Pinpoint the cell where the given text exists, returning its (X, Y) midpoint coordinate. 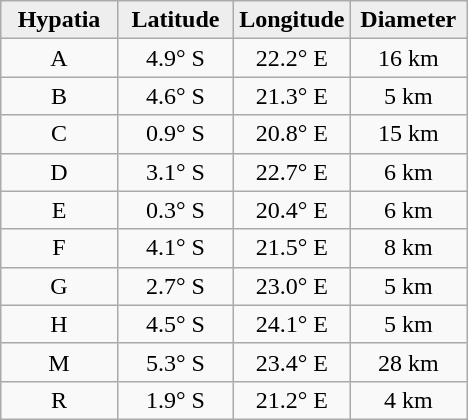
B (59, 96)
D (59, 172)
4.1° S (175, 248)
5.3° S (175, 362)
16 km (408, 58)
24.1° E (292, 324)
Latitude (175, 20)
0.9° S (175, 134)
E (59, 210)
M (59, 362)
3.1° S (175, 172)
20.4° E (292, 210)
21.5° E (292, 248)
G (59, 286)
Diameter (408, 20)
28 km (408, 362)
8 km (408, 248)
15 km (408, 134)
22.7° E (292, 172)
4.6° S (175, 96)
4.5° S (175, 324)
4.9° S (175, 58)
F (59, 248)
22.2° E (292, 58)
R (59, 400)
A (59, 58)
21.2° E (292, 400)
21.3° E (292, 96)
Hypatia (59, 20)
H (59, 324)
23.0° E (292, 286)
20.8° E (292, 134)
4 km (408, 400)
C (59, 134)
1.9° S (175, 400)
2.7° S (175, 286)
23.4° E (292, 362)
Longitude (292, 20)
0.3° S (175, 210)
